Locate the cell with the specified text and output its (X, Y) center coordinate. 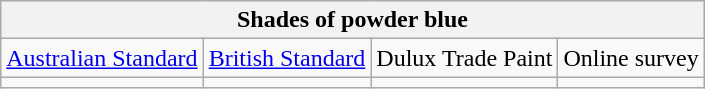
Shades of powder blue (353, 20)
Australian Standard (102, 58)
British Standard (287, 58)
Online survey (631, 58)
Dulux Trade Paint (464, 58)
